Return the [x, y] coordinate for the center point of the cell that contains the specified text.  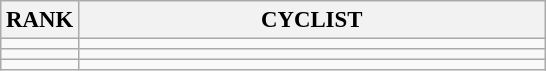
RANK [40, 20]
CYCLIST [312, 20]
